Return (X, Y) of the center of cell containing provided text 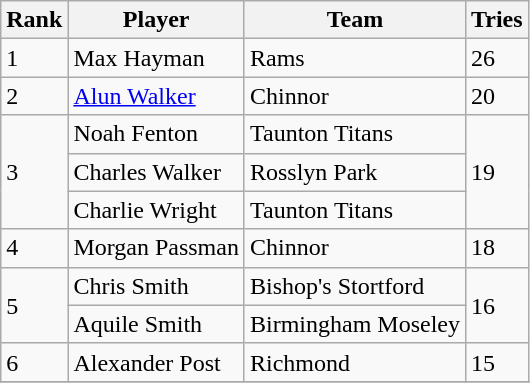
Tries (498, 20)
20 (498, 96)
Richmond (354, 362)
3 (34, 172)
18 (498, 248)
15 (498, 362)
Morgan Passman (156, 248)
Charles Walker (156, 172)
Alun Walker (156, 96)
26 (498, 58)
Charlie Wright (156, 210)
6 (34, 362)
Team (354, 20)
Rams (354, 58)
4 (34, 248)
Alexander Post (156, 362)
Noah Fenton (156, 134)
Bishop's Stortford (354, 286)
1 (34, 58)
Birmingham Moseley (354, 324)
5 (34, 305)
Aquile Smith (156, 324)
Max Hayman (156, 58)
Rank (34, 20)
Player (156, 20)
19 (498, 172)
Rosslyn Park (354, 172)
2 (34, 96)
Chris Smith (156, 286)
16 (498, 305)
